Detect which cell encompasses the target text, then output its [x, y] center coordinate. 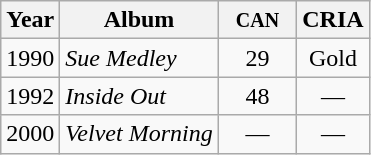
1990 [30, 58]
Gold [333, 58]
Inside Out [139, 96]
CRIA [333, 20]
Year [30, 20]
CAN [258, 20]
Album [139, 20]
29 [258, 58]
2000 [30, 134]
48 [258, 96]
Sue Medley [139, 58]
Velvet Morning [139, 134]
1992 [30, 96]
